Search for the cell housing the specified text and yield its (X, Y) center coordinate. 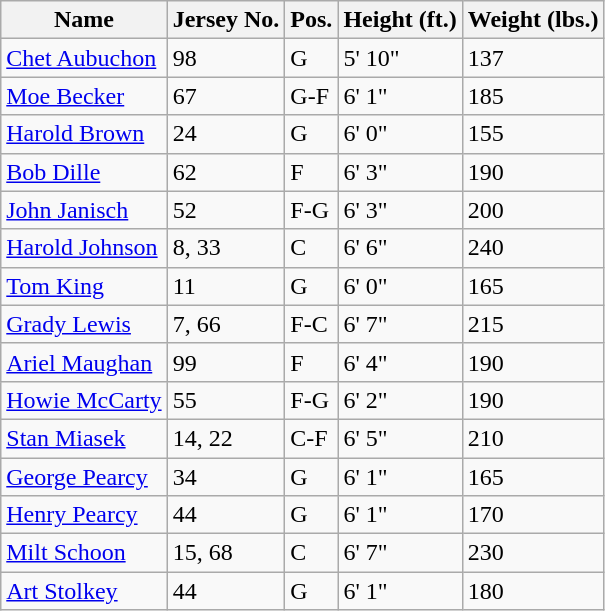
24 (226, 134)
Harold Johnson (84, 248)
6' 4" (400, 362)
55 (226, 400)
Pos. (312, 20)
Stan Miasek (84, 438)
Grady Lewis (84, 324)
215 (533, 324)
Ariel Maughan (84, 362)
John Janisch (84, 210)
Name (84, 20)
Harold Brown (84, 134)
G-F (312, 96)
240 (533, 248)
Art Stolkey (84, 591)
7, 66 (226, 324)
Bob Dille (84, 172)
34 (226, 477)
67 (226, 96)
Jersey No. (226, 20)
62 (226, 172)
52 (226, 210)
6' 2" (400, 400)
Howie McCarty (84, 400)
8, 33 (226, 248)
5' 10" (400, 58)
99 (226, 362)
6' 6" (400, 248)
15, 68 (226, 553)
F-C (312, 324)
14, 22 (226, 438)
Chet Aubuchon (84, 58)
11 (226, 286)
170 (533, 515)
Weight (lbs.) (533, 20)
Henry Pearcy (84, 515)
Milt Schoon (84, 553)
137 (533, 58)
155 (533, 134)
98 (226, 58)
6' 5" (400, 438)
George Pearcy (84, 477)
C-F (312, 438)
Moe Becker (84, 96)
180 (533, 591)
Tom King (84, 286)
Height (ft.) (400, 20)
185 (533, 96)
200 (533, 210)
230 (533, 553)
210 (533, 438)
